Identify which cell holds the provided text, then report its [x, y] central coordinate. 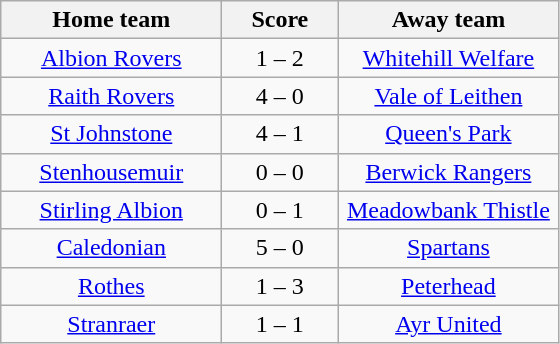
1 – 1 [280, 324]
Whitehill Welfare [448, 58]
Stenhousemuir [112, 172]
Queen's Park [448, 134]
Home team [112, 20]
Stirling Albion [112, 210]
Caledonian [112, 248]
Meadowbank Thistle [448, 210]
Away team [448, 20]
Score [280, 20]
5 – 0 [280, 248]
Stranraer [112, 324]
0 – 0 [280, 172]
Berwick Rangers [448, 172]
Peterhead [448, 286]
4 – 1 [280, 134]
Raith Rovers [112, 96]
0 – 1 [280, 210]
1 – 2 [280, 58]
St Johnstone [112, 134]
4 – 0 [280, 96]
Ayr United [448, 324]
Vale of Leithen [448, 96]
Rothes [112, 286]
1 – 3 [280, 286]
Albion Rovers [112, 58]
Spartans [448, 248]
